Find where the given text appears and provide that cell's center as [x, y] coordinate. 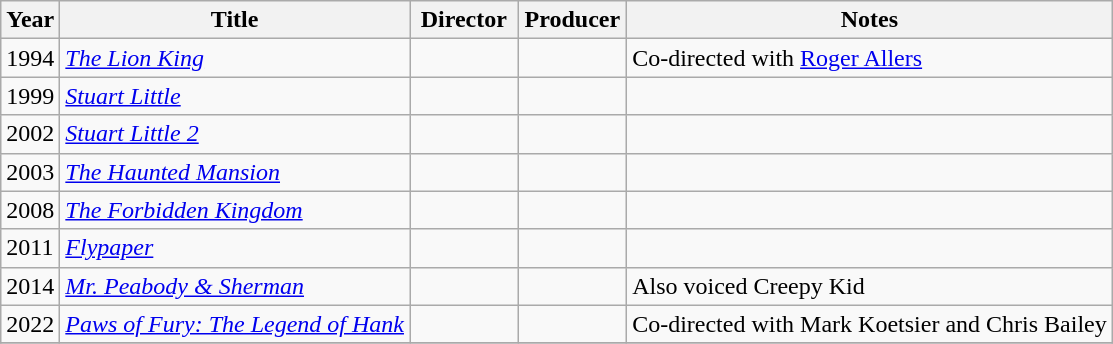
Producer [572, 20]
2011 [30, 248]
Year [30, 20]
2008 [30, 210]
2003 [30, 172]
2002 [30, 134]
Notes [870, 20]
The Lion King [235, 58]
1994 [30, 58]
Mr. Peabody & Sherman [235, 286]
2022 [30, 324]
1999 [30, 96]
The Haunted Mansion [235, 172]
Co-directed with Roger Allers [870, 58]
Stuart Little 2 [235, 134]
Co-directed with Mark Koetsier and Chris Bailey [870, 324]
The Forbidden Kingdom [235, 210]
Stuart Little [235, 96]
Paws of Fury: The Legend of Hank [235, 324]
Title [235, 20]
Also voiced Creepy Kid [870, 286]
2014 [30, 286]
Flypaper [235, 248]
Director [464, 20]
